Scan for the cell matching the given text and deliver its (x, y) coordinate at center. 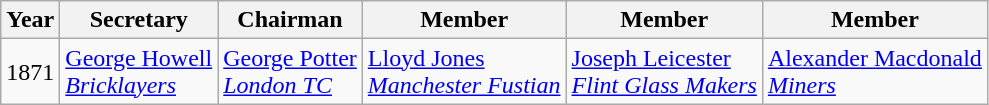
1871 (30, 72)
George HowellBricklayers (139, 72)
George PotterLondon TC (290, 72)
Chairman (290, 20)
Year (30, 20)
Secretary (139, 20)
Lloyd JonesManchester Fustian (464, 72)
Joseph LeicesterFlint Glass Makers (664, 72)
Alexander MacdonaldMiners (874, 72)
